Determine the (X, Y) coordinate at the center of the cell enclosing the given text.  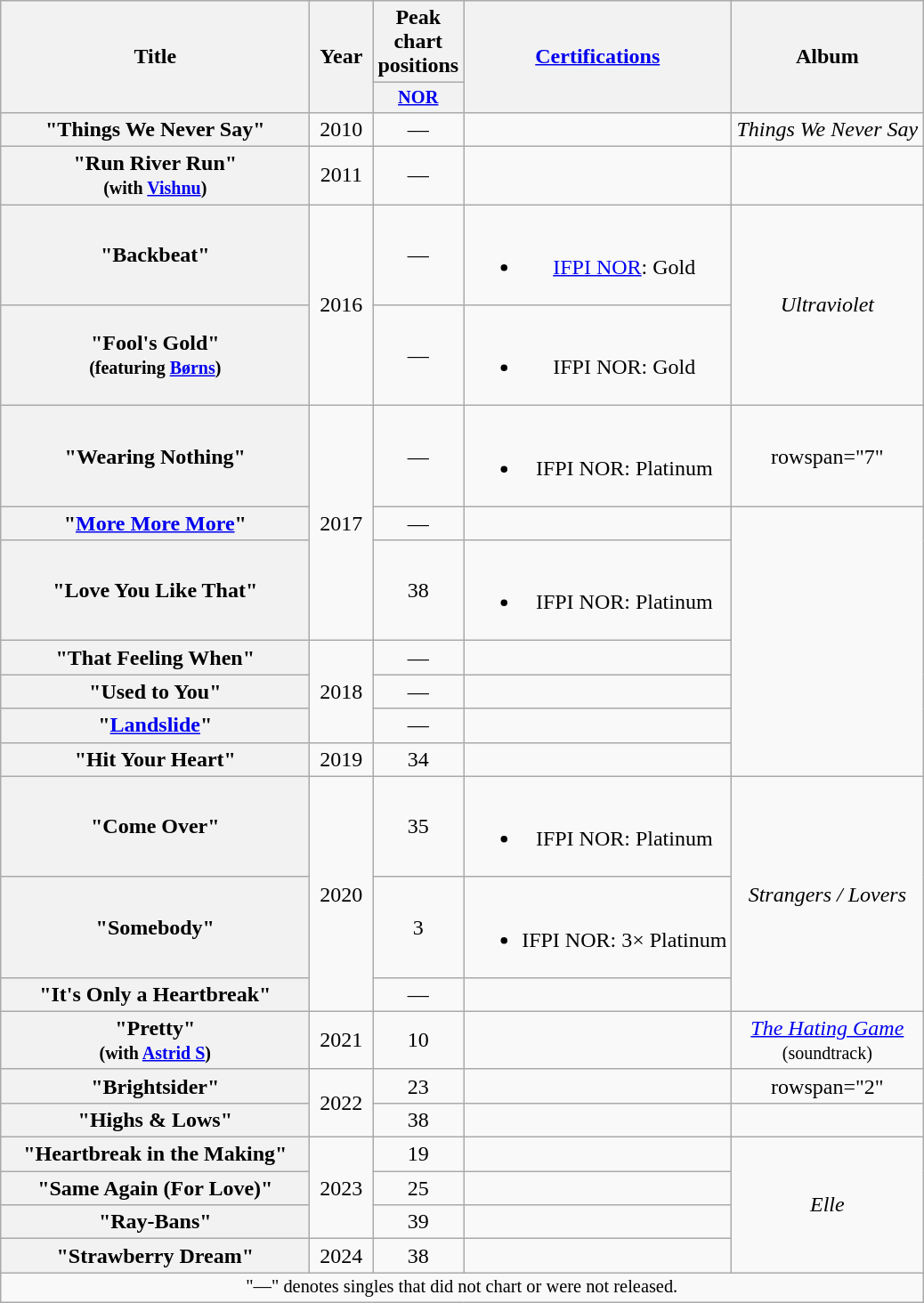
"It's Only a Heartbreak" (155, 994)
"Strawberry Dream" (155, 1256)
"Brightsider" (155, 1086)
2011 (342, 176)
"Come Over" (155, 826)
Elle (828, 1205)
"Pretty"(with Astrid S) (155, 1040)
"That Feeling When" (155, 658)
"Backbeat" (155, 255)
"Run River Run" (with Vishnu) (155, 176)
2020 (342, 894)
Title (155, 57)
2021 (342, 1040)
Peak chart positions (418, 42)
2010 (342, 129)
"Ray-Bans" (155, 1222)
Album (828, 57)
Ultraviolet (828, 305)
"Fool's Gold"(featuring Børns) (155, 356)
10 (418, 1040)
"Love You Like That" (155, 591)
2024 (342, 1256)
3 (418, 927)
"Hit Your Heart" (155, 759)
Things We Never Say (828, 129)
"Highs & Lows" (155, 1120)
2022 (342, 1103)
"—" denotes singles that did not chart or were not released. (462, 1288)
2023 (342, 1188)
IFPI NOR: 3× Platinum (598, 927)
Strangers / Lovers (828, 894)
39 (418, 1222)
19 (418, 1154)
"Wearing Nothing" (155, 456)
rowspan="2" (828, 1086)
"Somebody" (155, 927)
rowspan="7" (828, 456)
2019 (342, 759)
2018 (342, 692)
25 (418, 1188)
35 (418, 826)
"Used to You" (155, 692)
Year (342, 57)
"Heartbreak in the Making" (155, 1154)
2017 (342, 523)
NOR (418, 98)
2016 (342, 305)
34 (418, 759)
"Things We Never Say" (155, 129)
Certifications (598, 57)
"Landslide" (155, 725)
23 (418, 1086)
"Same Again (For Love)" (155, 1188)
"More More More" (155, 523)
The Hating Game(soundtrack) (828, 1040)
